Provide the [X, Y] coordinate of the cell's center where the given text is located.  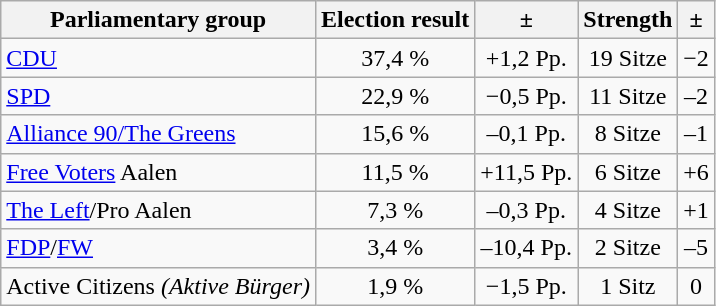
11,5 % [394, 172]
2 Sitze [628, 248]
4 Sitze [628, 210]
1 Sitz [628, 286]
–10,4 Pp. [526, 248]
Alliance 90/The Greens [158, 134]
Active Citizens (Aktive Bürger) [158, 286]
7,3 % [394, 210]
+11,5 Pp. [526, 172]
0 [696, 286]
–5 [696, 248]
FDP/FW [158, 248]
−0,5 Pp. [526, 96]
Free Voters Aalen [158, 172]
The Left/Pro Aalen [158, 210]
+1 [696, 210]
SPD [158, 96]
37,4 % [394, 58]
−2 [696, 58]
–0,3 Pp. [526, 210]
+1,2 Pp. [526, 58]
+6 [696, 172]
–2 [696, 96]
–1 [696, 134]
1,9 % [394, 286]
15,6 % [394, 134]
11 Sitze [628, 96]
8 Sitze [628, 134]
3,4 % [394, 248]
Parliamentary group [158, 20]
22,9 % [394, 96]
Election result [394, 20]
6 Sitze [628, 172]
−1,5 Pp. [526, 286]
19 Sitze [628, 58]
CDU [158, 58]
Strength [628, 20]
–0,1 Pp. [526, 134]
